Provide the [X, Y] coordinate of the cell's center where the given text is located.  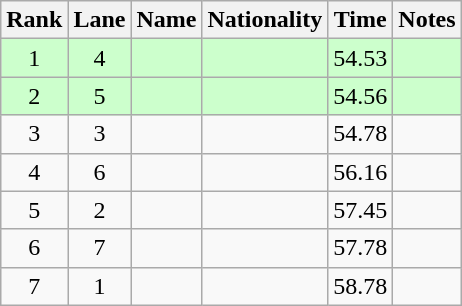
Lane [100, 20]
Time [360, 20]
54.78 [360, 134]
57.45 [360, 210]
57.78 [360, 248]
Notes [427, 20]
Nationality [265, 20]
54.53 [360, 58]
58.78 [360, 286]
56.16 [360, 172]
Name [166, 20]
Rank [34, 20]
54.56 [360, 96]
